Determine the (X, Y) coordinate at the center of the cell enclosing the given text.  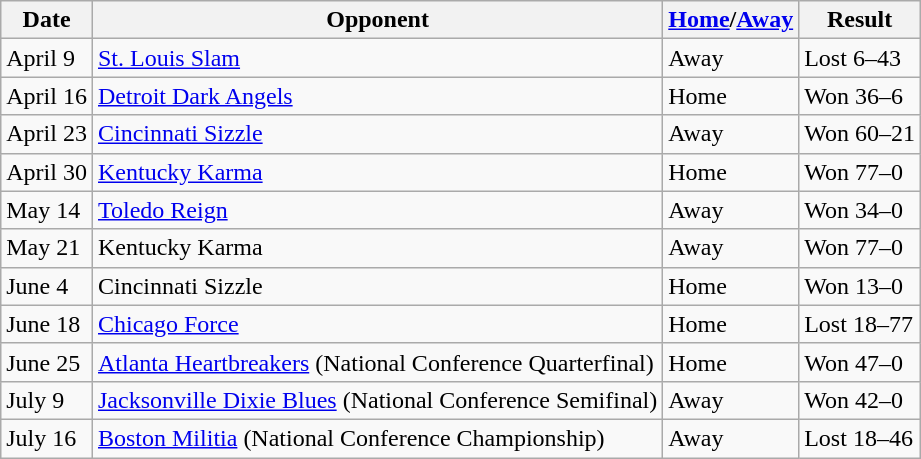
May 21 (47, 248)
Won 47–0 (860, 362)
June 4 (47, 286)
Lost 6–43 (860, 58)
May 14 (47, 210)
Lost 18–46 (860, 438)
Detroit Dark Angels (377, 96)
Boston Militia (National Conference Championship) (377, 438)
St. Louis Slam (377, 58)
June 25 (47, 362)
June 18 (47, 324)
Won 13–0 (860, 286)
Won 34–0 (860, 210)
Jacksonville Dixie Blues (National Conference Semifinal) (377, 400)
Lost 18–77 (860, 324)
Date (47, 20)
Won 42–0 (860, 400)
Toledo Reign (377, 210)
Atlanta Heartbreakers (National Conference Quarterfinal) (377, 362)
Result (860, 20)
Home/Away (731, 20)
April 23 (47, 134)
April 9 (47, 58)
July 9 (47, 400)
April 16 (47, 96)
April 30 (47, 172)
Chicago Force (377, 324)
Opponent (377, 20)
Won 36–6 (860, 96)
July 16 (47, 438)
Won 60–21 (860, 134)
